Provide the (X, Y) coordinate of the cell's center where the given text is located.  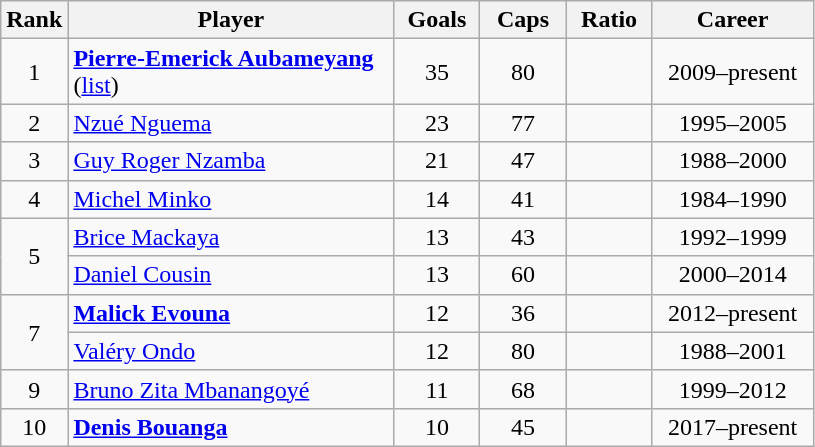
68 (523, 389)
9 (34, 389)
36 (523, 313)
1992–1999 (732, 237)
4 (34, 199)
Nzué Nguema (231, 123)
2017–present (732, 427)
Michel Minko (231, 199)
2 (34, 123)
11 (437, 389)
Player (231, 20)
2000–2014 (732, 275)
1999–2012 (732, 389)
43 (523, 237)
Goals (437, 20)
1 (34, 72)
Ratio (609, 20)
14 (437, 199)
45 (523, 427)
1988–2001 (732, 351)
35 (437, 72)
47 (523, 161)
Bruno Zita Mbanangoyé (231, 389)
77 (523, 123)
Valéry Ondo (231, 351)
60 (523, 275)
Pierre-Emerick Aubameyang (list) (231, 72)
5 (34, 256)
Daniel Cousin (231, 275)
21 (437, 161)
Rank (34, 20)
Career (732, 20)
Caps (523, 20)
Guy Roger Nzamba (231, 161)
Brice Mackaya (231, 237)
1988–2000 (732, 161)
Denis Bouanga (231, 427)
41 (523, 199)
3 (34, 161)
2012–present (732, 313)
1995–2005 (732, 123)
2009–present (732, 72)
7 (34, 332)
Malick Evouna (231, 313)
23 (437, 123)
1984–1990 (732, 199)
